Search for the cell housing the specified text and yield its [X, Y] center coordinate. 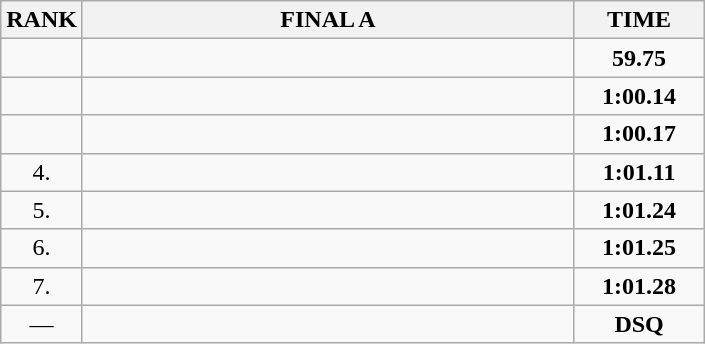
6. [42, 248]
4. [42, 172]
5. [42, 210]
RANK [42, 20]
1:00.14 [640, 96]
1:01.11 [640, 172]
DSQ [640, 324]
1:01.25 [640, 248]
7. [42, 286]
59.75 [640, 58]
— [42, 324]
1:01.28 [640, 286]
1:00.17 [640, 134]
FINAL A [328, 20]
1:01.24 [640, 210]
TIME [640, 20]
